Pinpoint the cell where the given text exists, returning its (x, y) midpoint coordinate. 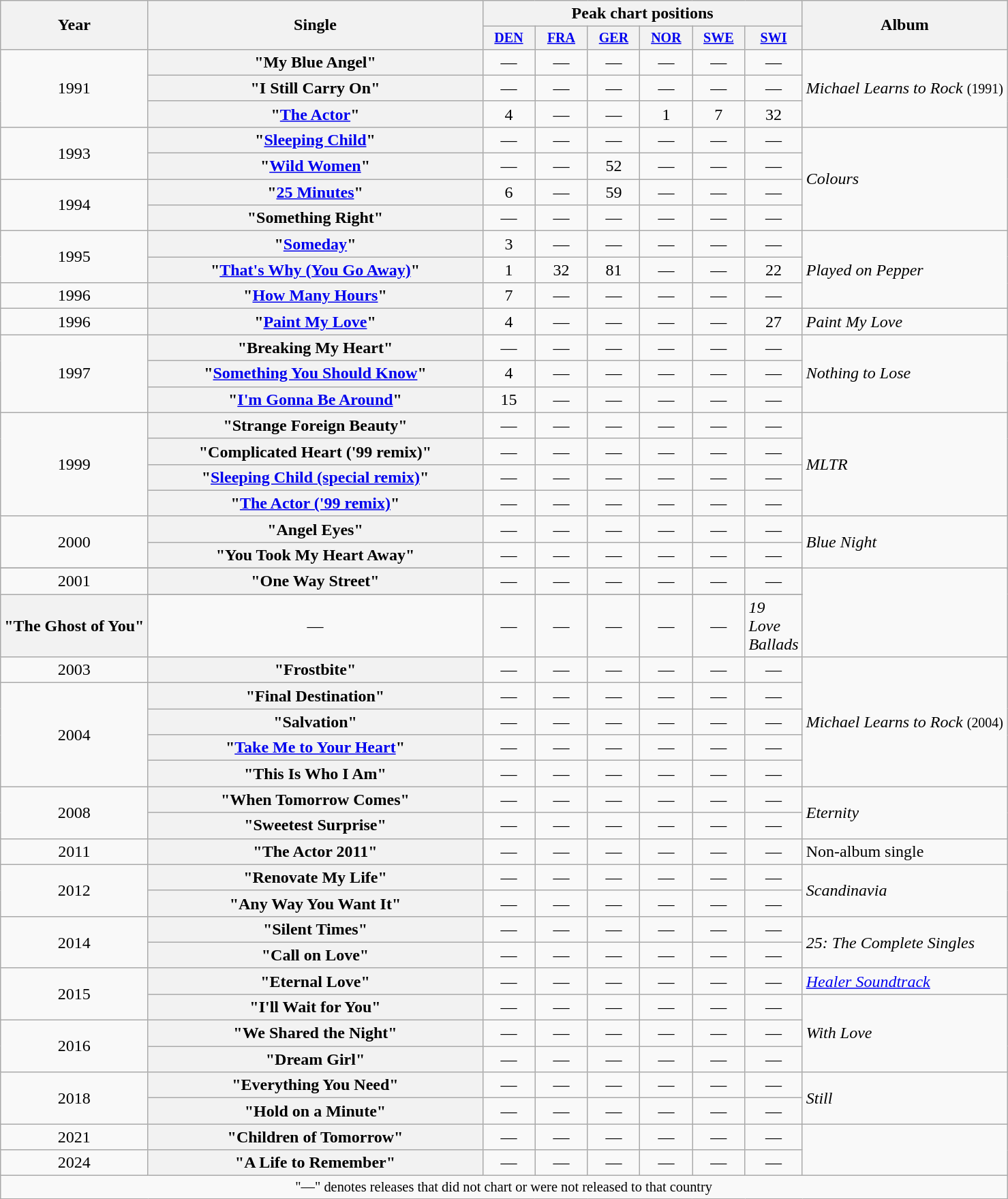
"When Tomorrow Comes" (315, 800)
"That's Why (You Go Away)" (315, 270)
2015 (74, 994)
Album (904, 25)
Healer Soundtrack (904, 981)
"Hold on a Minute" (315, 1111)
SWI (774, 38)
1991 (74, 88)
2021 (74, 1137)
1997 (74, 374)
3 (508, 244)
"The Actor" (315, 114)
"Complicated Heart ('99 remix)" (315, 451)
1995 (74, 257)
52 (613, 166)
"Any Way You Want It" (315, 903)
Eternity (904, 813)
"You Took My Heart Away" (315, 555)
"My Blue Angel" (315, 62)
59 (613, 192)
81 (613, 270)
"Strange Foreign Beauty" (315, 425)
"Eternal Love" (315, 981)
"—" denotes releases that did not chart or were not released to that country (504, 1187)
"I'm Gonna Be Around" (315, 399)
Still (904, 1098)
Nothing to Lose (904, 374)
"Salvation" (315, 722)
2016 (74, 1046)
Played on Pepper (904, 270)
"Dream Girl" (315, 1059)
"Sleeping Child" (315, 140)
"This Is Who I Am" (315, 774)
"Angel Eyes" (315, 529)
"I Still Carry On" (315, 88)
2004 (74, 735)
2012 (74, 890)
Non-album single (904, 851)
"Silent Times" (315, 929)
"Sleeping Child (special remix)" (315, 477)
"Wild Women" (315, 166)
With Love (904, 1033)
"Renovate My Life" (315, 877)
"25 Minutes" (315, 192)
Michael Learns to Rock (2004) (904, 722)
"Final Destination" (315, 696)
"We Shared the Night" (315, 1033)
2014 (74, 942)
"The Ghost of You" (74, 626)
2024 (74, 1163)
22 (774, 270)
Blue Night (904, 542)
15 (508, 399)
GER (613, 38)
Michael Learns to Rock (1991) (904, 88)
1994 (74, 205)
2008 (74, 813)
DEN (508, 38)
FRA (562, 38)
"The Actor ('99 remix)" (315, 503)
Single (315, 25)
"Children of Tomorrow" (315, 1137)
"Something Right" (315, 218)
1993 (74, 153)
"The Actor 2011" (315, 851)
NOR (667, 38)
SWE (718, 38)
6 (508, 192)
"Sweetest Surprise" (315, 825)
"Someday" (315, 244)
1999 (74, 464)
2018 (74, 1098)
"Call on Love" (315, 955)
2003 (74, 670)
"I'll Wait for You" (315, 1007)
Peak chart positions (642, 14)
MLTR (904, 464)
"One Way Street" (315, 581)
"Paint My Love" (315, 322)
2011 (74, 851)
Year (74, 25)
"Breaking My Heart" (315, 348)
2000 (74, 542)
"Everything You Need" (315, 1085)
2001 (74, 581)
"Take Me to Your Heart" (315, 748)
"Something You Should Know" (315, 374)
25: The Complete Singles (904, 942)
Scandinavia (904, 890)
"How Many Hours" (315, 296)
Colours (904, 179)
Paint My Love (904, 322)
"Frostbite" (315, 670)
27 (774, 322)
19 Love Ballads (774, 626)
"A Life to Remember" (315, 1163)
